Detect which cell encompasses the target text, then output its (x, y) center coordinate. 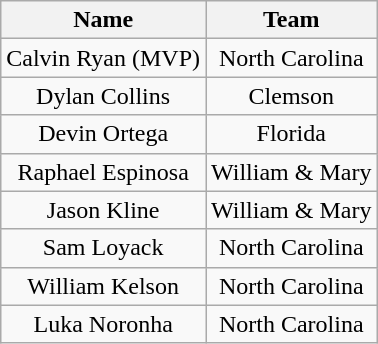
Jason Kline (104, 210)
Name (104, 20)
Dylan Collins (104, 96)
Clemson (292, 96)
Sam Loyack (104, 248)
Luka Noronha (104, 324)
Florida (292, 134)
Calvin Ryan (MVP) (104, 58)
Devin Ortega (104, 134)
Raphael Espinosa (104, 172)
William Kelson (104, 286)
Team (292, 20)
